Search for the cell housing the specified text and yield its [x, y] center coordinate. 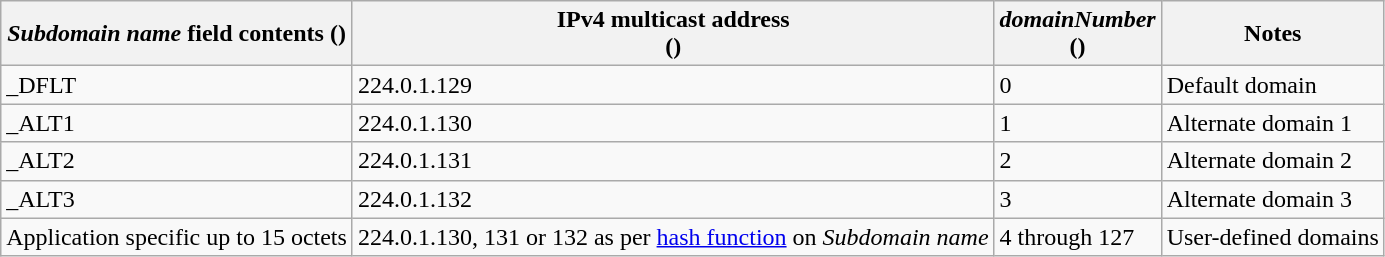
domainNumber() [1078, 34]
224.0.1.132 [673, 199]
1 [1078, 123]
3 [1078, 199]
2 [1078, 161]
User-defined domains [1272, 237]
224.0.1.130, 131 or 132 as per hash function on Subdomain name [673, 237]
_ALT3 [177, 199]
_ALT1 [177, 123]
4 through 127 [1078, 237]
Alternate domain 3 [1272, 199]
Default domain [1272, 85]
224.0.1.129 [673, 85]
224.0.1.130 [673, 123]
IPv4 multicast address() [673, 34]
Application specific up to 15 octets [177, 237]
0 [1078, 85]
224.0.1.131 [673, 161]
Subdomain name field contents () [177, 34]
Alternate domain 1 [1272, 123]
_DFLT [177, 85]
_ALT2 [177, 161]
Alternate domain 2 [1272, 161]
Notes [1272, 34]
